Locate the cell with the specified text and output its (x, y) center coordinate. 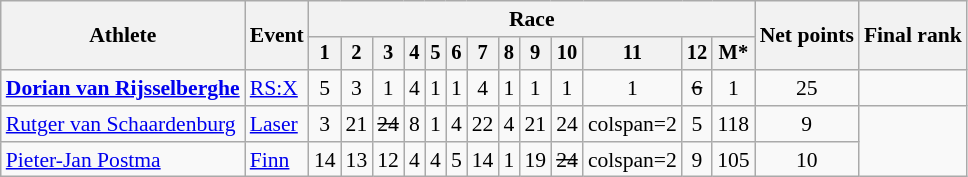
10 (567, 54)
Dorian van Rijsselberghe (123, 88)
22 (483, 124)
Race (532, 19)
Athlete (123, 36)
Event (277, 36)
7 (483, 54)
Final rank (913, 36)
M* (734, 54)
12 (697, 54)
Net points (807, 36)
118 (734, 124)
2 (357, 54)
25 (807, 88)
Laser (277, 124)
11 (632, 54)
colspan=2 (632, 124)
RS:X (277, 88)
Rutger van Schaardenburg (123, 124)
